Return the [x, y] coordinate for the center point of the cell that contains the specified text.  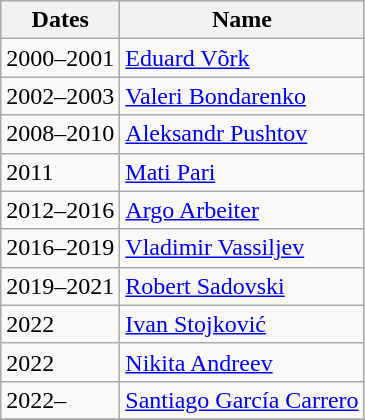
Eduard Võrk [242, 58]
Nikita Andreev [242, 362]
2011 [60, 172]
Ivan Stojković [242, 324]
2019–2021 [60, 286]
Dates [60, 20]
Vladimir Vassiljev [242, 248]
Name [242, 20]
Santiago García Carrero [242, 400]
2008–2010 [60, 134]
Argo Arbeiter [242, 210]
Valeri Bondarenko [242, 96]
2012–2016 [60, 210]
2016–2019 [60, 248]
2000–2001 [60, 58]
Mati Pari [242, 172]
Robert Sadovski [242, 286]
2022– [60, 400]
2002–2003 [60, 96]
Aleksandr Pushtov [242, 134]
